Scan for the cell matching the given text and deliver its [x, y] coordinate at center. 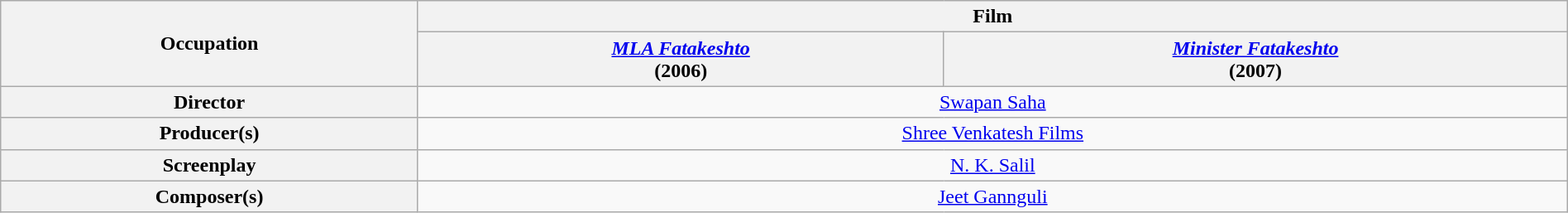
Film [992, 17]
MLA Fatakeshto (2006) [680, 60]
Producer(s) [210, 133]
Shree Venkatesh Films [992, 133]
Composer(s) [210, 196]
N. K. Salil [992, 165]
Screenplay [210, 165]
Director [210, 102]
Jeet Gannguli [992, 196]
Occupation [210, 43]
Swapan Saha [992, 102]
Minister Fatakeshto (2007) [1255, 60]
